Return the [x, y] coordinate for the center point of the cell that contains the specified text.  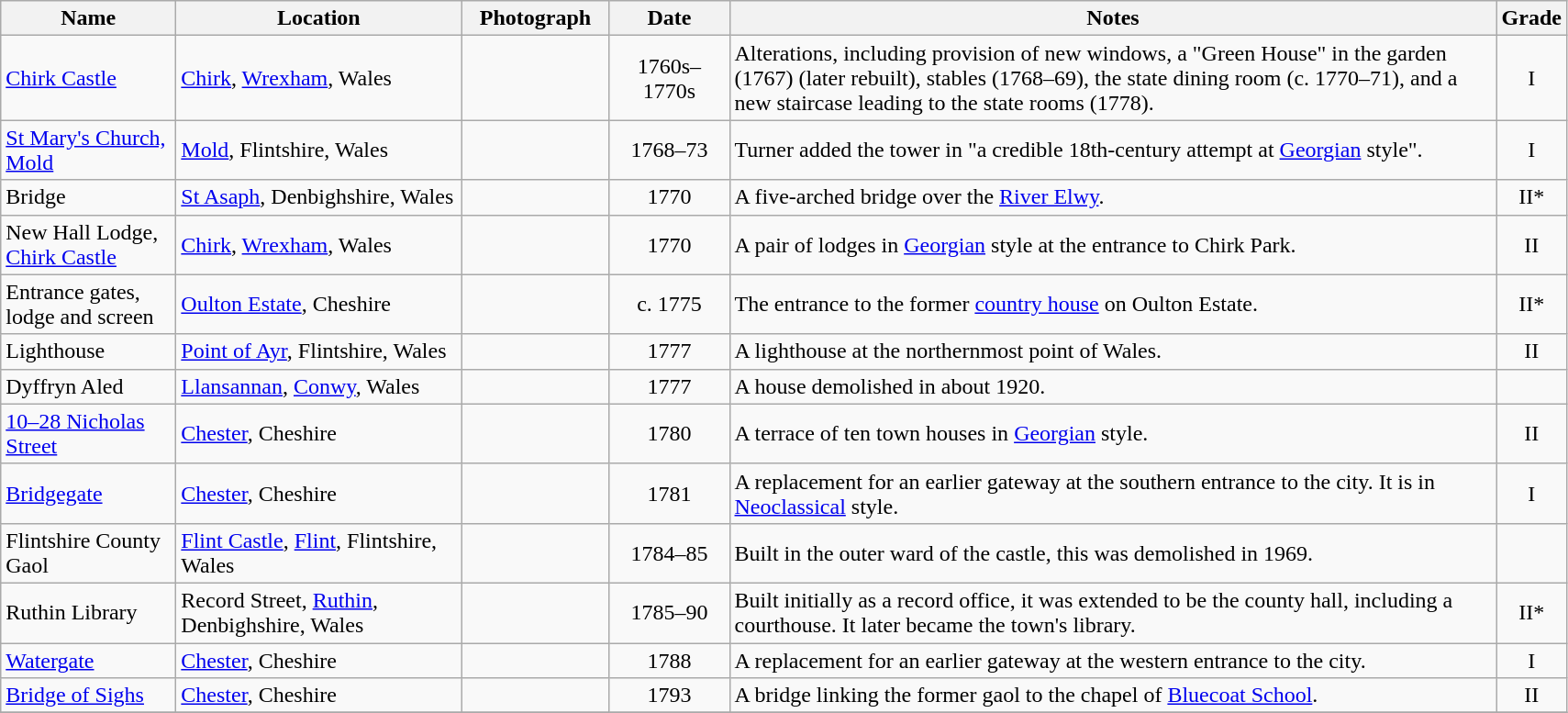
Turner added the tower in "a credible 18th-century attempt at Georgian style". [1113, 150]
10–28 Nicholas Street [88, 433]
Watergate [88, 660]
A lighthouse at the northernmost point of Wales. [1113, 351]
Entrance gates, lodge and screen [88, 305]
New Hall Lodge, Chirk Castle [88, 244]
Photograph [536, 18]
Notes [1113, 18]
Ruthin Library [88, 613]
c. 1775 [670, 305]
A five-arched bridge over the River Elwy. [1113, 197]
A house demolished in about 1920. [1113, 386]
Chirk Castle [88, 78]
1781 [670, 494]
Built initially as a record office, it was extended to be the county hall, including a courthouse. It later became the town's library. [1113, 613]
1760s–1770s [670, 78]
1793 [670, 696]
1768–73 [670, 150]
1784–85 [670, 552]
St Asaph, Denbighshire, Wales [319, 197]
A pair of lodges in Georgian style at the entrance to Chirk Park. [1113, 244]
A bridge linking the former gaol to the chapel of Bluecoat School. [1113, 696]
Grade [1531, 18]
1788 [670, 660]
1785–90 [670, 613]
Bridge of Sighs [88, 696]
1780 [670, 433]
Bridgegate [88, 494]
A terrace of ten town houses in Georgian style. [1113, 433]
Point of Ayr, Flintshire, Wales [319, 351]
Flintshire County Gaol [88, 552]
A replacement for an earlier gateway at the western entrance to the city. [1113, 660]
The entrance to the former country house on Oulton Estate. [1113, 305]
Record Street, Ruthin, Denbighshire, Wales [319, 613]
Flint Castle, Flint, Flintshire, Wales [319, 552]
Lighthouse [88, 351]
Location [319, 18]
A replacement for an earlier gateway at the southern entrance to the city. It is in Neoclassical style. [1113, 494]
Llansannan, Conwy, Wales [319, 386]
Date [670, 18]
Name [88, 18]
Bridge [88, 197]
Oulton Estate, Cheshire [319, 305]
Built in the outer ward of the castle, this was demolished in 1969. [1113, 552]
Mold, Flintshire, Wales [319, 150]
St Mary's Church, Mold [88, 150]
Dyffryn Aled [88, 386]
